Identify which cell holds the provided text, then report its (X, Y) central coordinate. 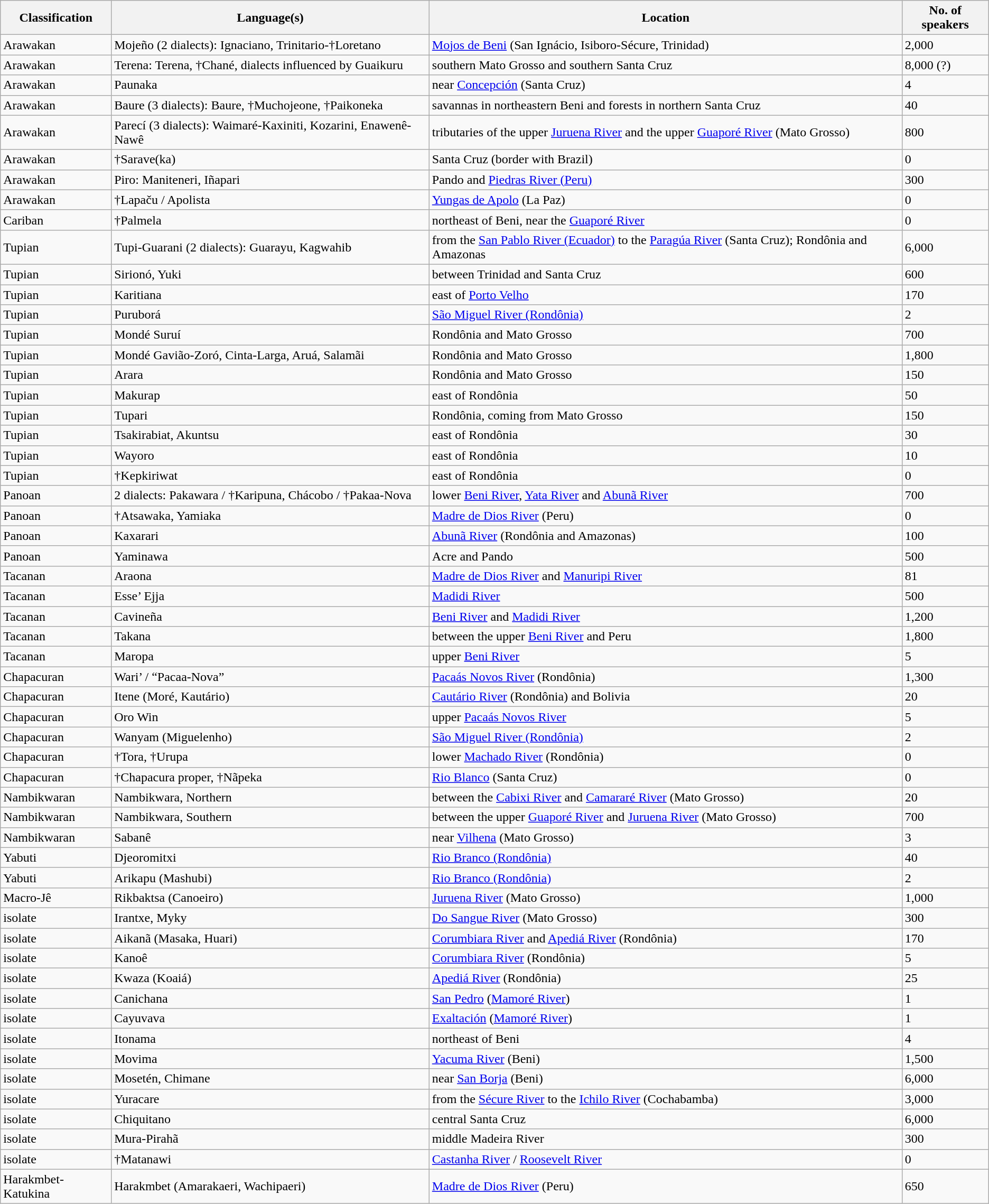
Macro-Jê (56, 898)
northeast of Beni, near the Guaporé River (666, 220)
Tupi-Guarani (2 dialects): Guarayu, Kagwahib (270, 247)
Cariban (56, 220)
between the Cabixi River and Camararé River (Mato Grosso) (666, 797)
near Vilhena (Mato Grosso) (666, 837)
†Sarave(ka) (270, 160)
2,000 (945, 45)
lower Beni River, Yata River and Abunã River (666, 496)
1,300 (945, 677)
Chiquitano (270, 1119)
east of Porto Velho (666, 294)
Terena: Terena, †Chané, dialects influenced by Guaikuru (270, 65)
Movima (270, 1059)
Oro Win (270, 717)
100 (945, 536)
Itene (Moré, Kautário) (270, 697)
3 (945, 837)
600 (945, 274)
†Palmela (270, 220)
between Trinidad and Santa Cruz (666, 274)
Rio Blanco (Santa Cruz) (666, 777)
Karitiana (270, 294)
Mondé Suruí (270, 335)
650 (945, 1187)
Mosetén, Chimane (270, 1079)
Nambikwara, Northern (270, 797)
†Tora, †Urupa (270, 757)
Makurap (270, 395)
Cautário River (Rondônia) and Bolivia (666, 697)
Arikapu (Mashubi) (270, 878)
near Concepción (Santa Cruz) (666, 85)
Beni River and Madidi River (666, 617)
Takana (270, 637)
Corumbiara River (Rondônia) (666, 958)
Kaxarari (270, 536)
8,000 (?) (945, 65)
Parecí (3 dialects): Waimaré-Kaxiniti, Kozarini, Enawenê-Nawê (270, 132)
No. of speakers (945, 18)
Cayuvava (270, 1019)
1,000 (945, 898)
from the San Pablo River (Ecuador) to the Paragúa River (Santa Cruz); Rondônia and Amazonas (666, 247)
Maropa (270, 657)
from the Sécure River to the Ichilo River (Cochabamba) (666, 1099)
†Chapacura proper, †Nãpeka (270, 777)
Irantxe, Myky (270, 918)
Santa Cruz (border with Brazil) (666, 160)
Kwaza (Koaiá) (270, 978)
Baure (3 dialects): Baure, †Muchojeone, †Paikoneka (270, 105)
†Kepkiriwat (270, 475)
†Matanawi (270, 1159)
upper Beni River (666, 657)
25 (945, 978)
near San Borja (Beni) (666, 1079)
Madre de Dios River and Manuripi River (666, 576)
tributaries of the upper Juruena River and the upper Guaporé River (Mato Grosso) (666, 132)
Apediá River (Rondônia) (666, 978)
Juruena River (Mato Grosso) (666, 898)
Canichana (270, 998)
southern Mato Grosso and southern Santa Cruz (666, 65)
1,200 (945, 617)
Aikanã (Masaka, Huari) (270, 938)
Madidi River (666, 596)
Itonama (270, 1039)
Abunã River (Rondônia and Amazonas) (666, 536)
800 (945, 132)
Sabanê (270, 837)
upper Pacaás Novos River (666, 717)
Do Sangue River (Mato Grosso) (666, 918)
Castanha River / Roosevelt River (666, 1159)
Mura-Pirahã (270, 1139)
Harakmbet (Amarakaeri, Wachipaeri) (270, 1187)
Yaminawa (270, 556)
savannas in northeastern Beni and forests in northern Santa Cruz (666, 105)
northeast of Beni (666, 1039)
†Lapaču / Apolista (270, 200)
Corumbiara River and Apediá River (Rondônia) (666, 938)
2 dialects: Pakawara / †Karipuna, Chácobo / †Pakaa-Nova (270, 496)
Araona (270, 576)
Tupari (270, 415)
Paunaka (270, 85)
Wanyam (Miguelenho) (270, 737)
Exaltación (Mamoré River) (666, 1019)
50 (945, 395)
Acre and Pando (666, 556)
Nambikwara, Southern (270, 817)
Sirionó, Yuki (270, 274)
Mondé Gavião-Zoró, Cinta-Larga, Aruá, Salamãi (270, 355)
between the upper Guaporé River and Juruena River (Mato Grosso) (666, 817)
Kanoê (270, 958)
Wari’ / “Pacaa-Nova” (270, 677)
Pacaás Novos River (Rondônia) (666, 677)
Yacuma River (Beni) (666, 1059)
Arara (270, 375)
Djeoromitxi (270, 857)
Language(s) (270, 18)
Tsakirabiat, Akuntsu (270, 435)
Yuracare (270, 1099)
middle Madeira River (666, 1139)
Location (666, 18)
Mojos de Beni (San Ignácio, Isiboro-Sécure, Trinidad) (666, 45)
Rondônia, coming from Mato Grosso (666, 415)
San Pedro (Mamoré River) (666, 998)
Cavineña (270, 617)
between the upper Beni River and Peru (666, 637)
3,000 (945, 1099)
Pando and Piedras River (Peru) (666, 180)
1,500 (945, 1059)
Wayoro (270, 455)
Puruborá (270, 315)
30 (945, 435)
Mojeño (2 dialects): Ignaciano, Trinitario-†Loretano (270, 45)
Classification (56, 18)
Rikbaktsa (Canoeiro) (270, 898)
central Santa Cruz (666, 1119)
Harakmbet-Katukina (56, 1187)
lower Machado River (Rondônia) (666, 757)
†Atsawaka, Yamiaka (270, 516)
Piro: Maniteneri, Iñapari (270, 180)
Yungas de Apolo (La Paz) (666, 200)
81 (945, 576)
Esse’ Ejja (270, 596)
10 (945, 455)
